From the cell containing the given text, extract its center point as (x, y) coordinate. 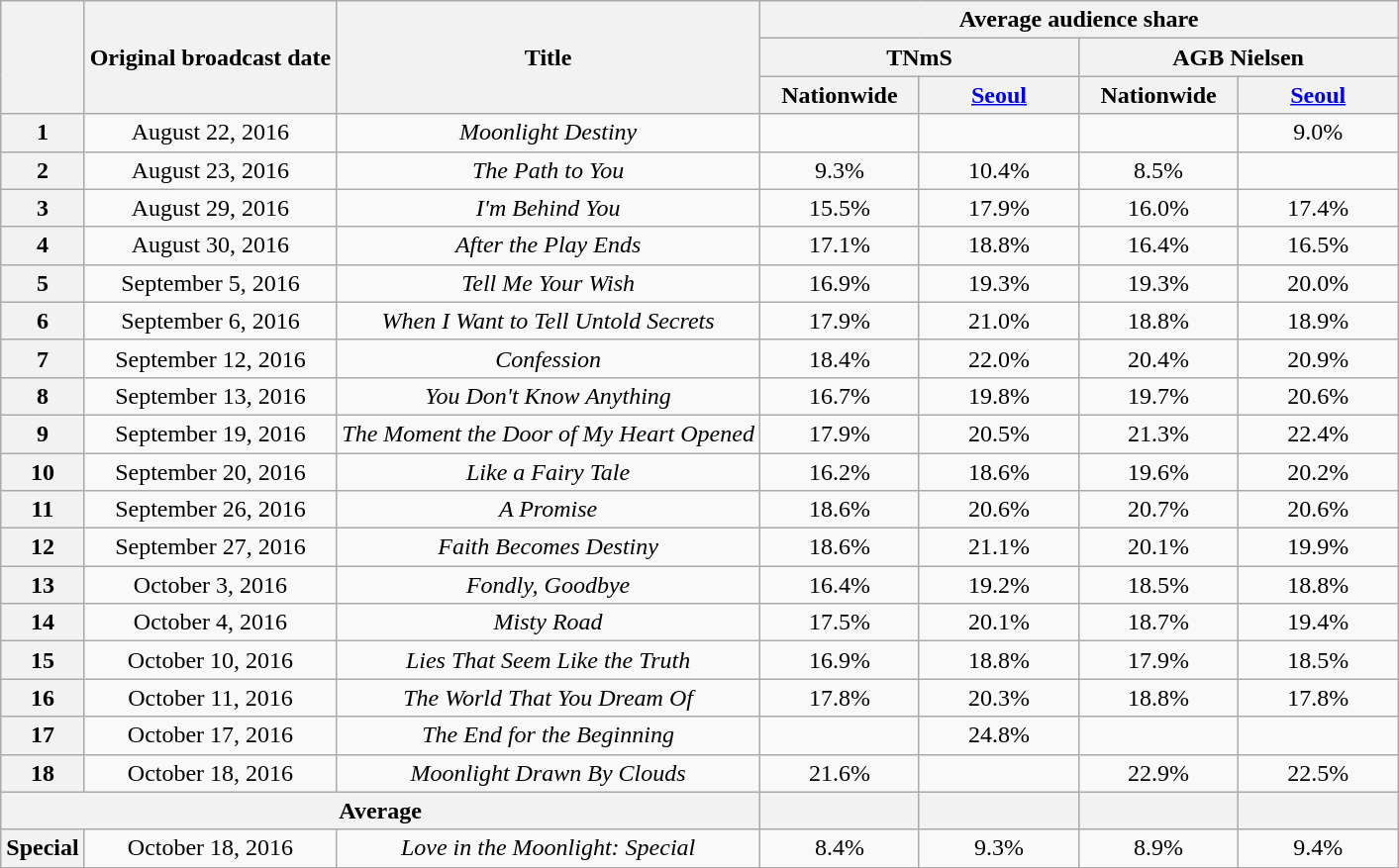
Faith Becomes Destiny (549, 547)
I'm Behind You (549, 208)
Tell Me Your Wish (549, 283)
September 26, 2016 (210, 510)
September 19, 2016 (210, 434)
7 (43, 358)
19.7% (1158, 396)
9 (43, 434)
20.4% (1158, 358)
Average audience share (1078, 20)
20.7% (1158, 510)
August 22, 2016 (210, 133)
10.4% (998, 170)
Moonlight Drawn By Clouds (549, 773)
1 (43, 133)
17 (43, 735)
22.5% (1319, 773)
AGB Nielsen (1239, 57)
August 30, 2016 (210, 245)
15 (43, 660)
8.4% (840, 848)
14 (43, 623)
4 (43, 245)
The Moment the Door of My Heart Opened (549, 434)
19.2% (998, 585)
20.0% (1319, 283)
September 27, 2016 (210, 547)
21.1% (998, 547)
The Path to You (549, 170)
After the Play Ends (549, 245)
Confession (549, 358)
17.4% (1319, 208)
21.3% (1158, 434)
12 (43, 547)
The World That You Dream Of (549, 698)
10 (43, 472)
19.8% (998, 396)
22.0% (998, 358)
2 (43, 170)
October 4, 2016 (210, 623)
Title (549, 57)
Fondly, Goodbye (549, 585)
8.9% (1158, 848)
20.5% (998, 434)
September 5, 2016 (210, 283)
16.2% (840, 472)
August 23, 2016 (210, 170)
Original broadcast date (210, 57)
18 (43, 773)
6 (43, 321)
22.9% (1158, 773)
You Don't Know Anything (549, 396)
Love in the Moonlight: Special (549, 848)
Special (43, 848)
18.4% (840, 358)
TNmS (919, 57)
October 10, 2016 (210, 660)
The End for the Beginning (549, 735)
19.4% (1319, 623)
October 3, 2016 (210, 585)
21.6% (840, 773)
17.5% (840, 623)
September 12, 2016 (210, 358)
Moonlight Destiny (549, 133)
A Promise (549, 510)
September 6, 2016 (210, 321)
Average (380, 811)
24.8% (998, 735)
17.1% (840, 245)
13 (43, 585)
16.0% (1158, 208)
September 13, 2016 (210, 396)
11 (43, 510)
21.0% (998, 321)
16.5% (1319, 245)
16.7% (840, 396)
October 17, 2016 (210, 735)
Like a Fairy Tale (549, 472)
19.6% (1158, 472)
8 (43, 396)
15.5% (840, 208)
5 (43, 283)
19.9% (1319, 547)
October 11, 2016 (210, 698)
August 29, 2016 (210, 208)
22.4% (1319, 434)
Lies That Seem Like the Truth (549, 660)
3 (43, 208)
September 20, 2016 (210, 472)
9.4% (1319, 848)
20.3% (998, 698)
When I Want to Tell Untold Secrets (549, 321)
18.9% (1319, 321)
16 (43, 698)
Misty Road (549, 623)
20.2% (1319, 472)
8.5% (1158, 170)
9.0% (1319, 133)
18.7% (1158, 623)
20.9% (1319, 358)
